Capture the cell that displays the provided text and extract its (x, y) central coordinate. 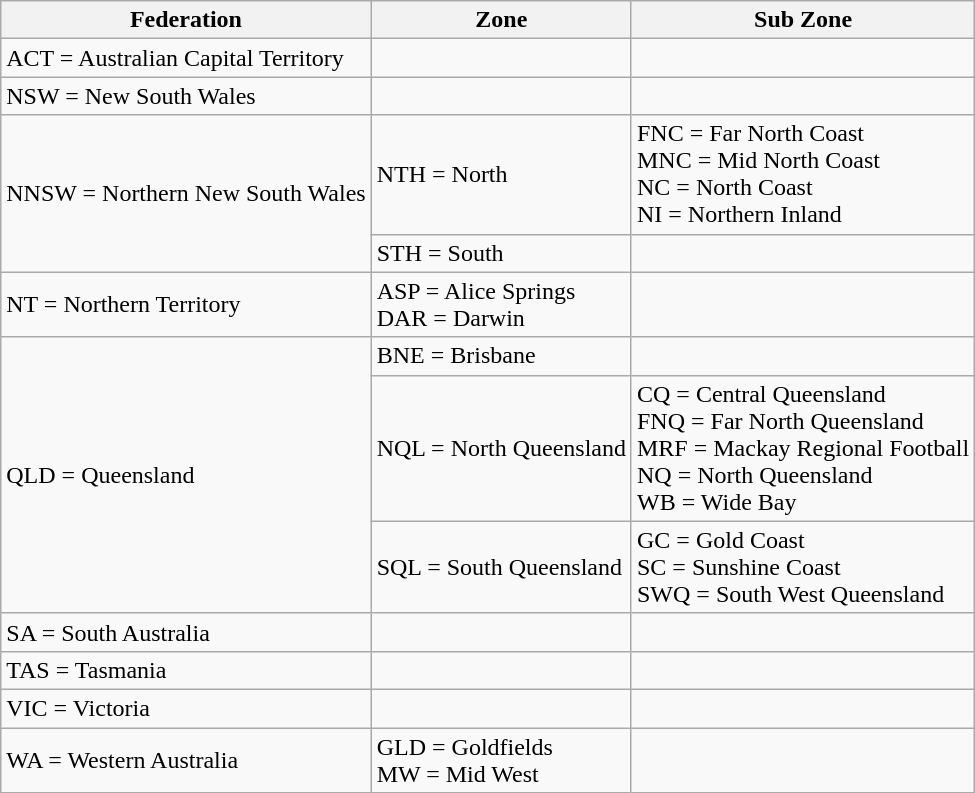
ACT = Australian Capital Territory (186, 58)
ASP = Alice Springs DAR = Darwin (501, 304)
SQL = South Queensland (501, 567)
Zone (501, 20)
Sub Zone (802, 20)
CQ = Central Queensland FNQ = Far North Queensland MRF = Mackay Regional Football NQ = North Queensland WB = Wide Bay (802, 448)
WA = Western Australia (186, 760)
FNC = Far North Coast MNC = Mid North Coast NC = North Coast NI = Northern Inland (802, 174)
SA = South Australia (186, 632)
VIC = Victoria (186, 708)
NTH = North (501, 174)
NNSW = Northern New South Wales (186, 194)
QLD = Queensland (186, 475)
TAS = Tasmania (186, 670)
GLD = Goldfields MW = Mid West (501, 760)
NSW = New South Wales (186, 96)
GC = Gold Coast SC = Sunshine Coast SWQ = South West Queensland (802, 567)
NQL = North Queensland (501, 448)
Federation (186, 20)
STH = South (501, 253)
BNE = Brisbane (501, 356)
NT = Northern Territory (186, 304)
